Scan for the cell matching the given text and deliver its [X, Y] coordinate at center. 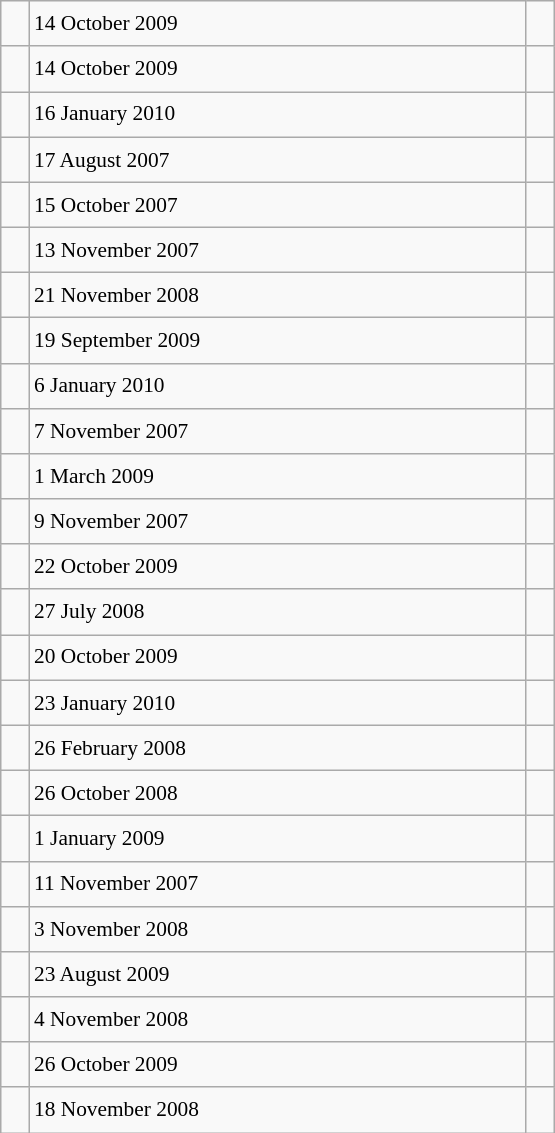
26 October 2009 [278, 1064]
15 October 2007 [278, 204]
19 September 2009 [278, 340]
13 November 2007 [278, 250]
3 November 2008 [278, 928]
23 January 2010 [278, 702]
23 August 2009 [278, 974]
16 January 2010 [278, 114]
21 November 2008 [278, 296]
18 November 2008 [278, 1110]
17 August 2007 [278, 160]
26 October 2008 [278, 792]
1 March 2009 [278, 476]
6 January 2010 [278, 386]
4 November 2008 [278, 1020]
20 October 2009 [278, 658]
9 November 2007 [278, 522]
7 November 2007 [278, 430]
26 February 2008 [278, 748]
22 October 2009 [278, 566]
1 January 2009 [278, 838]
27 July 2008 [278, 612]
11 November 2007 [278, 884]
